Locate the cell with the specified text and output its (x, y) center coordinate. 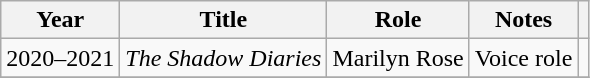
Year (60, 20)
Title (224, 20)
2020–2021 (60, 58)
Notes (524, 20)
Role (398, 20)
Voice role (524, 58)
The Shadow Diaries (224, 58)
Marilyn Rose (398, 58)
